Scan for the cell matching the given text and deliver its [X, Y] coordinate at center. 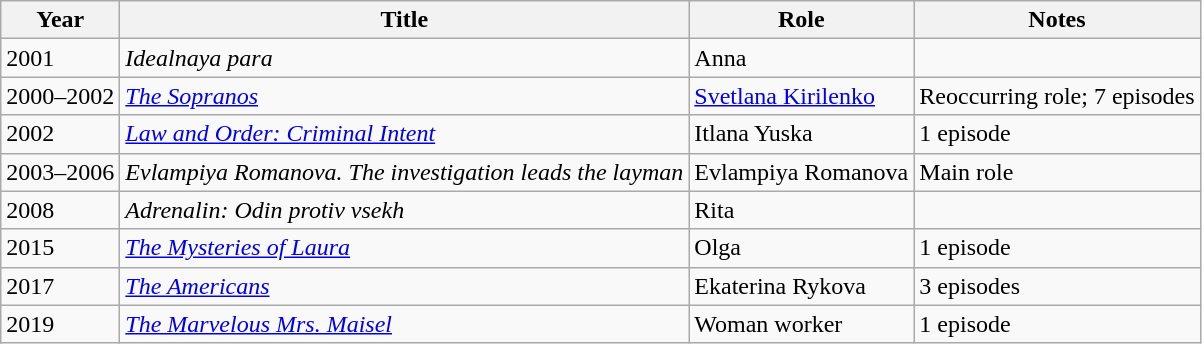
Idealnaya para [404, 58]
Ekaterina Rykova [802, 286]
2017 [60, 286]
Olga [802, 248]
Anna [802, 58]
The Sopranos [404, 96]
2000–2002 [60, 96]
The Mysteries of Laura [404, 248]
Woman worker [802, 324]
Adrenalin: Odin protiv vsekh [404, 210]
Evlampiya Romanova [802, 172]
Reoccurring role; 7 episodes [1057, 96]
Year [60, 20]
Evlampiya Romanova. The investigation leads the layman [404, 172]
2003–2006 [60, 172]
2019 [60, 324]
Role [802, 20]
Law and Order: Criminal Intent [404, 134]
Svetlana Kirilenko [802, 96]
3 episodes [1057, 286]
2001 [60, 58]
Rita [802, 210]
2015 [60, 248]
Title [404, 20]
The Americans [404, 286]
Itlana Yuska [802, 134]
2008 [60, 210]
Main role [1057, 172]
The Marvelous Mrs. Maisel [404, 324]
Notes [1057, 20]
2002 [60, 134]
